Capture the cell that displays the provided text and extract its [X, Y] central coordinate. 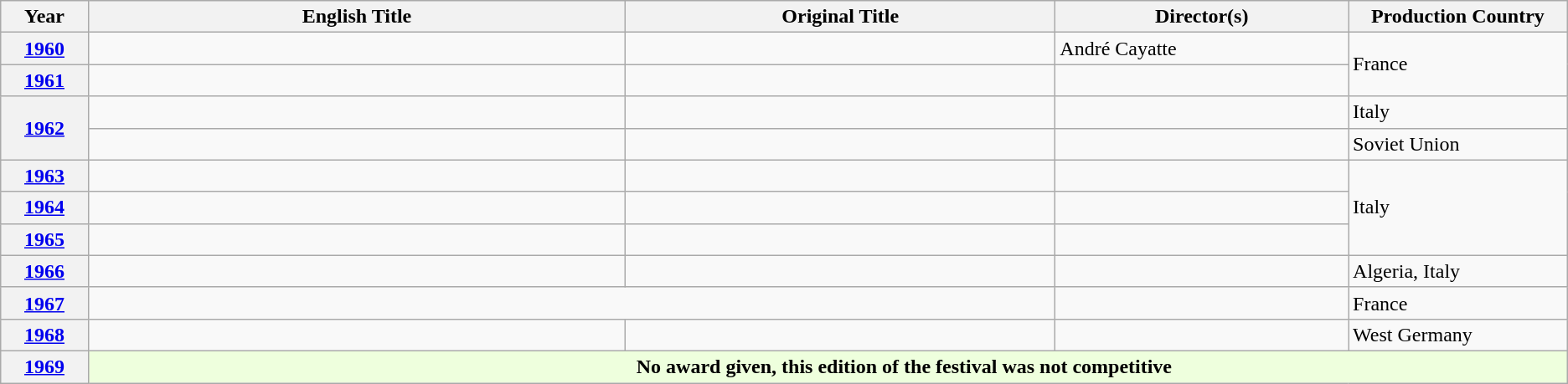
André Cayatte [1202, 49]
Director(s) [1202, 17]
1960 [44, 49]
West Germany [1458, 335]
Production Country [1458, 17]
English Title [357, 17]
1966 [44, 271]
1963 [44, 176]
1965 [44, 239]
Algeria, Italy [1458, 271]
1961 [44, 80]
Original Title [841, 17]
Year [44, 17]
1968 [44, 335]
Soviet Union [1458, 144]
1962 [44, 128]
1964 [44, 207]
1967 [44, 303]
No award given, this edition of the festival was not competitive [828, 366]
1969 [44, 366]
